Find where the given text appears and provide that cell's center as [x, y] coordinate. 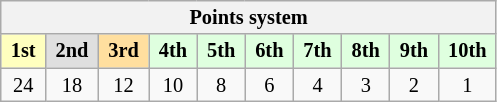
5th [221, 51]
3 [366, 85]
7th [317, 51]
9th [414, 51]
1st [24, 51]
10th [467, 51]
8th [366, 51]
18 [72, 85]
2 [414, 85]
24 [24, 85]
4 [317, 85]
6th [269, 51]
4th [173, 51]
2nd [72, 51]
10 [173, 85]
8 [221, 85]
12 [123, 85]
Points system [249, 17]
6 [269, 85]
3rd [123, 51]
1 [467, 85]
